Find where the given text appears and provide that cell's center as [x, y] coordinate. 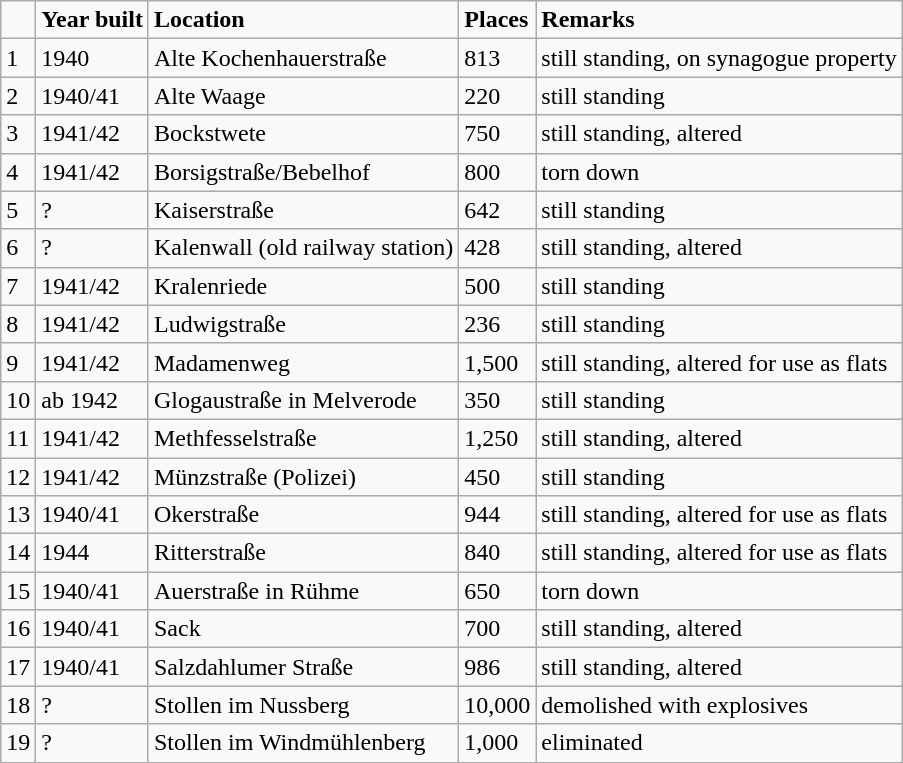
10 [18, 400]
986 [498, 667]
Glogaustraße in Melverode [303, 400]
Ritterstraße [303, 553]
15 [18, 591]
Münzstraße (Polizei) [303, 477]
840 [498, 553]
1,500 [498, 362]
642 [498, 210]
944 [498, 515]
still standing, on synagogue property [719, 58]
4 [18, 172]
Kralenriede [303, 286]
1940 [92, 58]
12 [18, 477]
16 [18, 629]
Location [303, 20]
ab 1942 [92, 400]
1 [18, 58]
800 [498, 172]
8 [18, 324]
2 [18, 96]
Kalenwall (old railway station) [303, 248]
demolished with explosives [719, 705]
1,250 [498, 438]
Auerstraße in Rühme [303, 591]
19 [18, 743]
Borsigstraße/Bebelhof [303, 172]
Kaiserstraße [303, 210]
Stollen im Nussberg [303, 705]
Methfesselstraße [303, 438]
1,000 [498, 743]
Remarks [719, 20]
813 [498, 58]
6 [18, 248]
10,000 [498, 705]
220 [498, 96]
18 [18, 705]
Stollen im Windmühlenberg [303, 743]
500 [498, 286]
Alte Kochenhauerstraße [303, 58]
5 [18, 210]
Okerstraße [303, 515]
700 [498, 629]
3 [18, 134]
Ludwigstraße [303, 324]
Year built [92, 20]
Places [498, 20]
13 [18, 515]
Madamenweg [303, 362]
Bockstwete [303, 134]
17 [18, 667]
750 [498, 134]
1944 [92, 553]
Sack [303, 629]
14 [18, 553]
eliminated [719, 743]
Alte Waage [303, 96]
7 [18, 286]
Salzdahlumer Straße [303, 667]
450 [498, 477]
11 [18, 438]
428 [498, 248]
650 [498, 591]
9 [18, 362]
236 [498, 324]
350 [498, 400]
